Extract the [x, y] coordinate from the center of the cell holding the provided text.  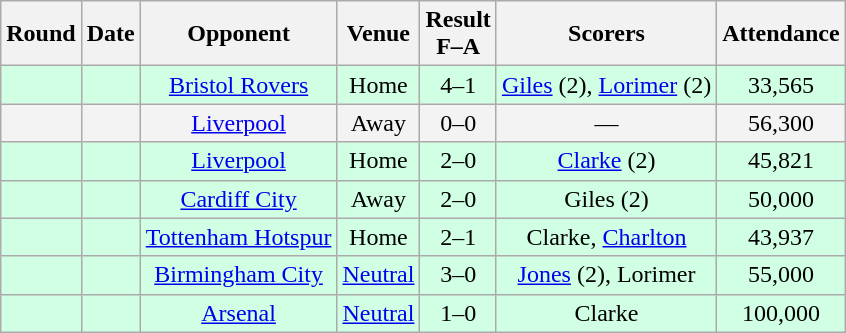
1–0 [458, 313]
Attendance [781, 34]
Date [110, 34]
100,000 [781, 313]
56,300 [781, 123]
Venue [378, 34]
45,821 [781, 161]
33,565 [781, 85]
43,937 [781, 237]
Giles (2), Lorimer (2) [606, 85]
Tottenham Hotspur [238, 237]
0–0 [458, 123]
50,000 [781, 199]
4–1 [458, 85]
Jones (2), Lorimer [606, 275]
Giles (2) [606, 199]
Opponent [238, 34]
Round [41, 34]
Bristol Rovers [238, 85]
Cardiff City [238, 199]
ResultF–A [458, 34]
Clarke, Charlton [606, 237]
Clarke [606, 313]
— [606, 123]
55,000 [781, 275]
2–1 [458, 237]
Arsenal [238, 313]
Scorers [606, 34]
Birmingham City [238, 275]
Clarke (2) [606, 161]
3–0 [458, 275]
